Output the (X, Y) coordinate of the center of the cell containing the given text.  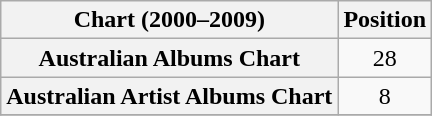
Position (385, 20)
Australian Artist Albums Chart (170, 96)
28 (385, 58)
Chart (2000–2009) (170, 20)
Australian Albums Chart (170, 58)
8 (385, 96)
